Detect which cell encompasses the target text, then output its [x, y] center coordinate. 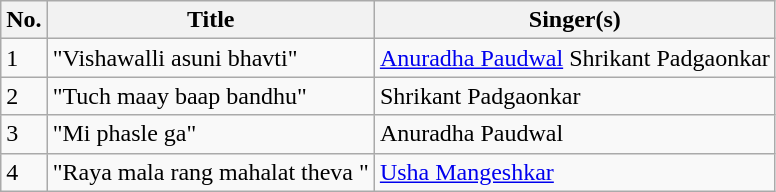
Anuradha Paudwal [574, 134]
"Raya mala rang mahalat theva " [210, 172]
Usha Mangeshkar [574, 172]
Title [210, 20]
"Mi phasle ga" [210, 134]
No. [24, 20]
2 [24, 96]
Anuradha Paudwal Shrikant Padgaonkar [574, 58]
Singer(s) [574, 20]
4 [24, 172]
"Vishawalli asuni bhavti" [210, 58]
Shrikant Padgaonkar [574, 96]
1 [24, 58]
"Tuch maay baap bandhu" [210, 96]
3 [24, 134]
